Locate the cell with the specified text and output its [X, Y] center coordinate. 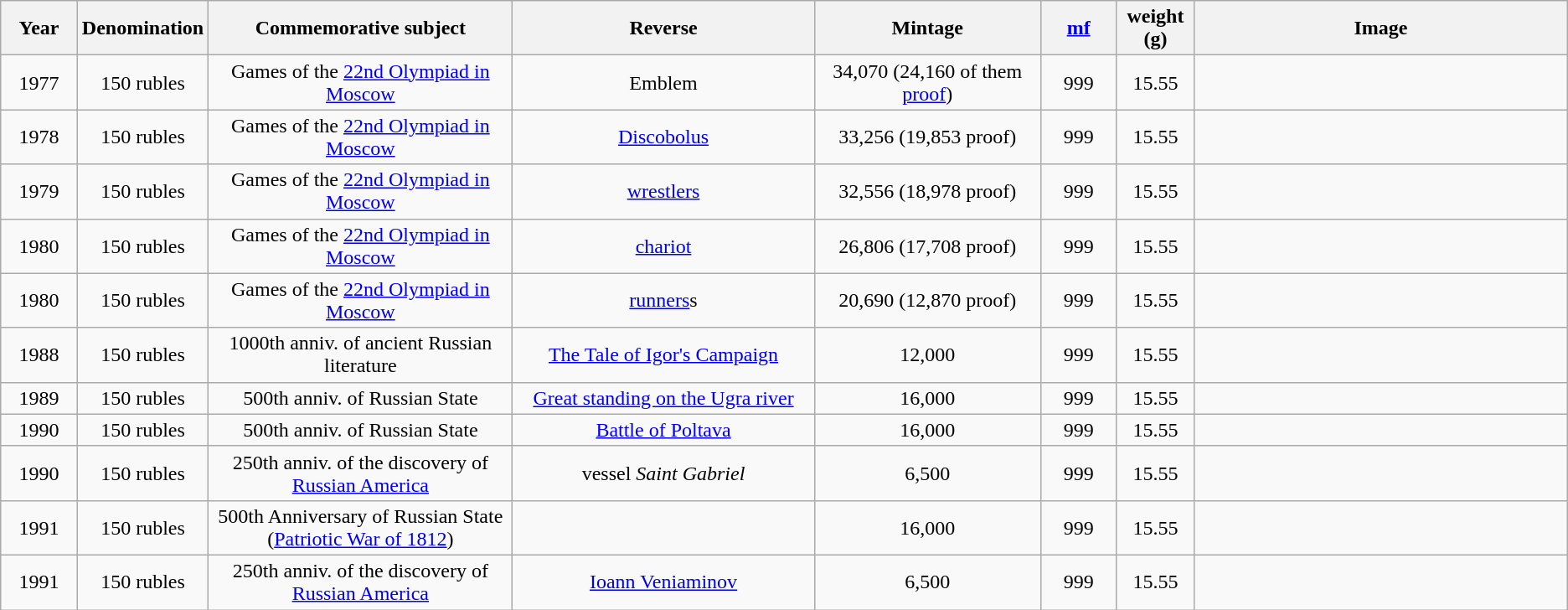
The Tale of Igor's Campaign [663, 355]
34,070 (24,160 of them proof) [927, 82]
Great standing on the Ugra river [663, 398]
wrestlers [663, 191]
1979 [39, 191]
33,256 (19,853 proof) [927, 137]
runnerss [663, 300]
1000th anniv. of ancient Russian literature [360, 355]
Denomination [142, 28]
1989 [39, 398]
Emblem [663, 82]
26,806 (17,708 proof) [927, 246]
Discobolus [663, 137]
12,000 [927, 355]
chariot [663, 246]
1977 [39, 82]
Image [1380, 28]
Battle of Poltava [663, 430]
500th Anniversary of Russian State (Patriotic War of 1812) [360, 528]
1978 [39, 137]
Reverse [663, 28]
Year [39, 28]
weight (g) [1156, 28]
mf [1079, 28]
vessel Saint Gabriel [663, 473]
32,556 (18,978 proof) [927, 191]
Commemorative subject [360, 28]
Mintage [927, 28]
Ioann Veniaminov [663, 582]
1988 [39, 355]
20,690 (12,870 proof) [927, 300]
